Extract the (x, y) coordinate from the center of the cell holding the provided text.  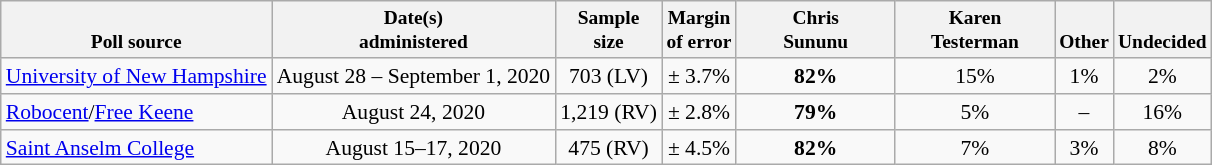
ChrisSununu (816, 30)
Other (1084, 30)
Samplesize (608, 30)
August 28 – September 1, 2020 (414, 76)
1% (1084, 76)
Poll source (136, 30)
5% (974, 112)
2% (1162, 76)
Marginof error (699, 30)
University of New Hampshire (136, 76)
Undecided (1162, 30)
± 2.8% (699, 112)
82% (816, 76)
± 3.7% (699, 76)
15% (974, 76)
– (1084, 112)
79% (816, 112)
703 (LV) (608, 76)
Robocent/Free Keene (136, 112)
1,219 (RV) (608, 112)
16% (1162, 112)
Date(s)administered (414, 30)
August 24, 2020 (414, 112)
KarenTesterman (974, 30)
